Return the [x, y] coordinate for the center point of the cell that contains the specified text.  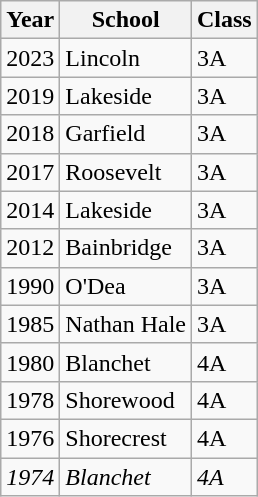
1976 [30, 438]
Garfield [126, 134]
2019 [30, 96]
1985 [30, 324]
2012 [30, 248]
O'Dea [126, 286]
Bainbridge [126, 248]
Shorecrest [126, 438]
2017 [30, 172]
2018 [30, 134]
Year [30, 20]
Roosevelt [126, 172]
1990 [30, 286]
Lincoln [126, 58]
1980 [30, 362]
Shorewood [126, 400]
School [126, 20]
Nathan Hale [126, 324]
1974 [30, 477]
Class [224, 20]
1978 [30, 400]
2014 [30, 210]
2023 [30, 58]
